Return [X, Y] of the center of cell containing provided text 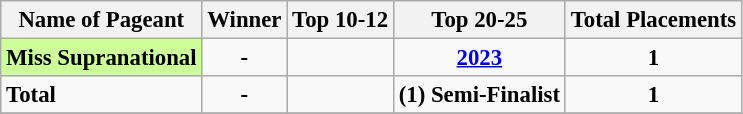
Total [102, 95]
Total Placements [653, 20]
Top 20-25 [479, 20]
Winner [244, 20]
(1) Semi-Finalist [479, 95]
2023 [479, 58]
Name of Pageant [102, 20]
Miss Supranational [102, 58]
Top 10-12 [340, 20]
